Return the (X, Y) coordinate for the center point of the cell that contains the specified text.  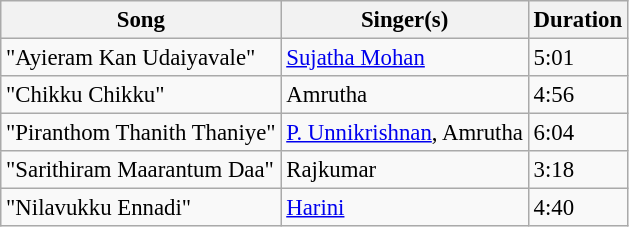
3:18 (578, 170)
P. Unnikrishnan, Amrutha (404, 133)
Rajkumar (404, 170)
4:56 (578, 95)
Song (141, 20)
Singer(s) (404, 20)
"Ayieram Kan Udaiyavale" (141, 58)
"Nilavukku Ennadi" (141, 208)
5:01 (578, 58)
"Chikku Chikku" (141, 95)
"Piranthom Thanith Thaniye" (141, 133)
Harini (404, 208)
Amrutha (404, 95)
Duration (578, 20)
4:40 (578, 208)
"Sarithiram Maarantum Daa" (141, 170)
Sujatha Mohan (404, 58)
6:04 (578, 133)
